Determine the [X, Y] coordinate at the center of the cell enclosing the given text.  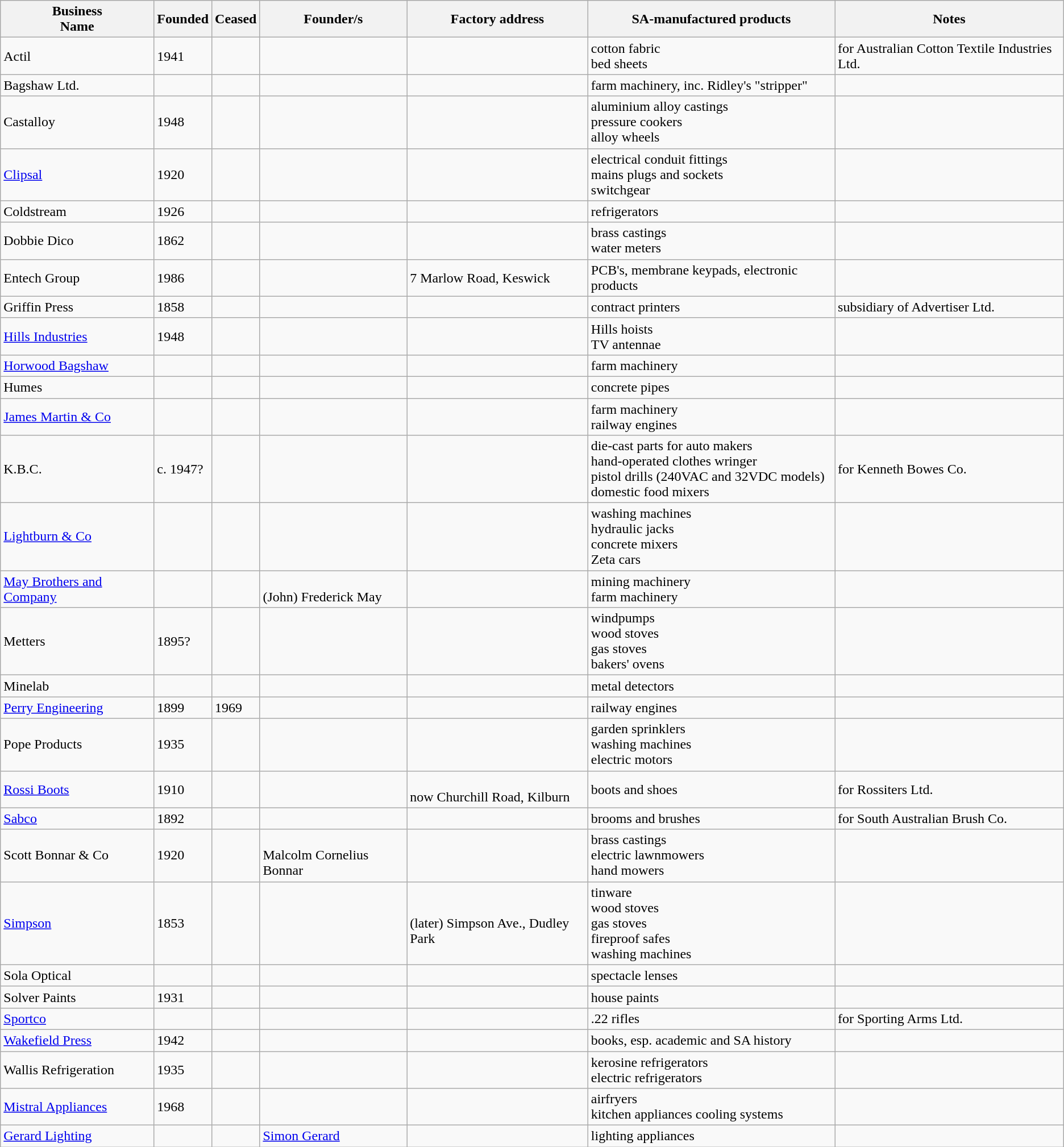
SA-manufactured products [711, 19]
spectacle lenses [711, 975]
Factory address [498, 19]
(later) Simpson Ave., Dudley Park [498, 923]
Lightburn & Co [77, 537]
Solver Paints [77, 997]
Clipsal [77, 174]
airfryerskitchen appliances cooling systems [711, 1107]
electrical conduit fittingsmains plugs and socketsswitchgear [711, 174]
brooms and brushes [711, 818]
Simon Gerard [333, 1136]
1926 [183, 211]
1858 [183, 307]
lighting appliances [711, 1136]
Founded [183, 19]
1942 [183, 1040]
concrete pipes [711, 387]
garden sprinklerswashing machineselectric motors [711, 745]
Gerard Lighting [77, 1136]
1931 [183, 997]
Sabco [77, 818]
Sportco [77, 1019]
tinwarewood stovesgas stovesfireproof safeswashing machines [711, 923]
Humes [77, 387]
boots and shoes [711, 789]
for Rossiters Ltd. [949, 789]
Bagshaw Ltd. [77, 85]
Malcolm Cornelius Bonnar [333, 855]
Castalloy [77, 122]
Hills hoists TV antennae [711, 336]
May Brothers and Company [77, 589]
Hills Industries [77, 336]
contract printers [711, 307]
farm machinery [711, 365]
Mistral Appliances [77, 1107]
1895? [183, 641]
for Kenneth Bowes Co. [949, 469]
Horwood Bagshaw [77, 365]
BusinessName [77, 19]
K.B.C. [77, 469]
Notes [949, 19]
kerosine refrigeratorselectric refrigerators [711, 1070]
windpumpswood stovesgas stovesbakers' ovens [711, 641]
Founder/s [333, 19]
brass castingselectric lawnmowershand mowers [711, 855]
1892 [183, 818]
1969 [236, 708]
1853 [183, 923]
Pope Products [77, 745]
1899 [183, 708]
Perry Engineering [77, 708]
Sola Optical [77, 975]
die-cast parts for auto makershand-operated clothes wringerpistol drills (240VAC and 32VDC models)domestic food mixers [711, 469]
Wallis Refrigeration [77, 1070]
books, esp. academic and SA history [711, 1040]
Griffin Press [77, 307]
1986 [183, 277]
(John) Frederick May [333, 589]
washing machineshydraulic jacksconcrete mixersZeta cars [711, 537]
1862 [183, 241]
Rossi Boots [77, 789]
Minelab [77, 686]
PCB's, membrane keypads, electronic products [711, 277]
refrigerators [711, 211]
railway engines [711, 708]
Scott Bonnar & Co [77, 855]
James Martin & Co [77, 416]
c. 1947? [183, 469]
farm machinery, inc. Ridley's "stripper" [711, 85]
Dobbie Dico [77, 241]
aluminium alloy castingspressure cookersalloy wheels [711, 122]
7 Marlow Road, Keswick [498, 277]
Actil [77, 56]
house paints [711, 997]
Ceased [236, 19]
cotton fabricbed sheets [711, 56]
mining machineryfarm machinery [711, 589]
.22 rifles [711, 1019]
1910 [183, 789]
farm machineryrailway engines [711, 416]
1968 [183, 1107]
for Sporting Arms Ltd. [949, 1019]
Coldstream [77, 211]
Entech Group [77, 277]
subsidiary of Advertiser Ltd. [949, 307]
Metters [77, 641]
now Churchill Road, Kilburn [498, 789]
for Australian Cotton Textile Industries Ltd. [949, 56]
Simpson [77, 923]
Wakefield Press [77, 1040]
brass castingswater meters [711, 241]
1941 [183, 56]
metal detectors [711, 686]
for South Australian Brush Co. [949, 818]
